Pinpoint the cell where the given text exists, returning its (X, Y) midpoint coordinate. 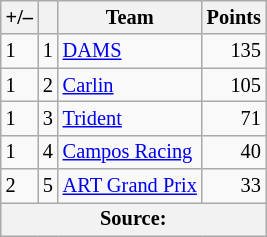
3 (48, 118)
Trident (130, 118)
105 (234, 85)
5 (48, 186)
33 (234, 186)
Carlin (130, 85)
135 (234, 51)
ART Grand Prix (130, 186)
+/– (20, 17)
40 (234, 152)
Campos Racing (130, 152)
Points (234, 17)
4 (48, 152)
DAMS (130, 51)
Source: (134, 219)
71 (234, 118)
Team (130, 17)
